Find where the given text appears and provide that cell's center as [x, y] coordinate. 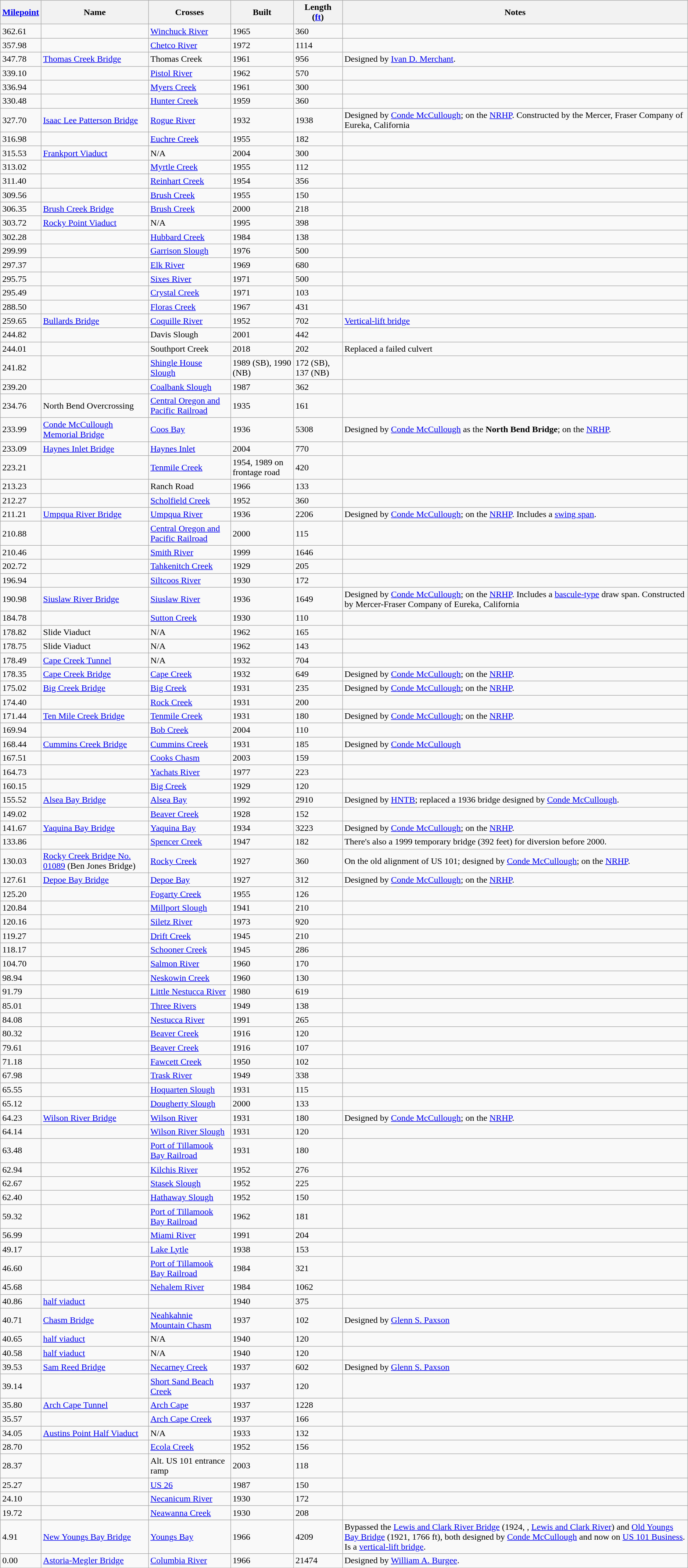
Scholfield Creek [190, 500]
356 [318, 181]
184.78 [21, 618]
1947 [262, 842]
Cummins Creek [190, 744]
202.72 [21, 566]
167.51 [21, 758]
98.94 [21, 978]
Nehalem River [190, 1287]
225 [318, 1184]
185 [318, 744]
181 [318, 1216]
Elk River [190, 265]
Arch Cape Creek [190, 1419]
Sutton Creek [190, 618]
Reinhart Creek [190, 181]
Bob Creek [190, 730]
Ecola Creek [190, 1447]
223 [318, 772]
1941 [262, 908]
Lake Lytle [190, 1249]
223.21 [21, 467]
Rocky Point Viaduct [95, 223]
Crystal Creek [190, 293]
172 (SB), 137 (NB) [318, 367]
Length(ft) [318, 12]
56.99 [21, 1235]
126 [318, 894]
375 [318, 1301]
4.91 [21, 1537]
208 [318, 1513]
233.09 [21, 449]
211.21 [21, 514]
152 [318, 814]
1980 [262, 992]
2001 [262, 335]
336.94 [21, 87]
Designed by Conde McCullough as the North Bend Bridge; on the NRHP. [515, 429]
Haynes Inlet [190, 449]
619 [318, 992]
160.15 [21, 786]
431 [318, 307]
165 [318, 632]
1950 [262, 1062]
1114 [318, 45]
Rogue River [190, 120]
Coquille River [190, 321]
19.72 [21, 1513]
Umpqua River [190, 514]
Designed by William A. Burgee. [515, 1561]
330.48 [21, 101]
420 [318, 467]
118 [318, 1466]
0.00 [21, 1561]
Three Rivers [190, 1006]
Nestucca River [190, 1020]
276 [318, 1170]
4209 [318, 1537]
302.28 [21, 237]
Coalbank Slough [190, 387]
Smith River [190, 552]
Siletz River [190, 922]
New Youngs Bay Bridge [95, 1537]
Crosses [190, 12]
There's also a 1999 temporary bridge (392 feet) for diversion before 2000. [515, 842]
Name [95, 12]
118.17 [21, 950]
Designed by Conde McCullough; on the NRHP. Includes a bascule-type draw span. Constructed by Mercer-Fraser Company of Eureka, California [515, 599]
316.98 [21, 139]
295.75 [21, 279]
Siltcoos River [190, 580]
125.20 [21, 894]
40.71 [21, 1320]
239.20 [21, 387]
347.78 [21, 59]
649 [318, 674]
1999 [262, 552]
65.12 [21, 1104]
Neawanna Creek [190, 1513]
Wilson River [190, 1117]
169.94 [21, 730]
62.67 [21, 1184]
Umpqua River Bridge [95, 514]
442 [318, 335]
362 [318, 387]
24.10 [21, 1499]
Cape Creek [190, 674]
149.02 [21, 814]
1228 [318, 1405]
Miami River [190, 1235]
Necarney Creek [190, 1367]
Notes [515, 12]
Euchre Creek [190, 139]
Replaced a failed culvert [515, 349]
Stasek Slough [190, 1184]
1977 [262, 772]
141.67 [21, 828]
1954, 1989 on frontage road [262, 467]
Fogarty Creek [190, 894]
174.40 [21, 702]
1973 [262, 922]
602 [318, 1367]
143 [318, 646]
Spencer Creek [190, 842]
244.82 [21, 335]
265 [318, 1020]
62.94 [21, 1170]
1969 [262, 265]
Siuslaw River [190, 599]
204 [318, 1235]
1976 [262, 251]
Cooks Chasm [190, 758]
205 [318, 566]
Ten Mile Creek Bridge [95, 716]
46.60 [21, 1269]
200 [318, 702]
Trask River [190, 1076]
79.61 [21, 1048]
130.03 [21, 861]
34.05 [21, 1433]
1934 [262, 828]
315.53 [21, 153]
398 [318, 223]
1928 [262, 814]
Isaac Lee Patterson Bridge [95, 120]
Wilson River Bridge [95, 1117]
Vertical-lift bridge [515, 321]
Ranch Road [190, 487]
234.76 [21, 406]
Siuslaw River Bridge [95, 599]
704 [318, 660]
288.50 [21, 307]
120.16 [21, 922]
1989 (SB), 1990 (NB) [262, 367]
25.27 [21, 1485]
39.53 [21, 1367]
Arch Cape [190, 1405]
107 [318, 1048]
190.98 [21, 599]
59.32 [21, 1216]
235 [318, 688]
171.44 [21, 716]
2206 [318, 514]
Shingle House Slough [190, 367]
1967 [262, 307]
28.37 [21, 1466]
Necanicum River [190, 1499]
85.01 [21, 1006]
Little Nestucca River [190, 992]
Short Sand Beach Creek [190, 1386]
218 [318, 209]
Designed by HNTB; replaced a 1936 bridge designed by Conde McCullough. [515, 800]
Built [262, 12]
Astoria-Megler Bridge [95, 1561]
259.65 [21, 321]
Designed by Conde McCullough; on the NRHP. Constructed by the Mercer, Fraser Company of Eureka, California [515, 120]
1972 [262, 45]
Depoe Bay [190, 880]
Myers Creek [190, 87]
170 [318, 964]
Milepoint [21, 12]
5308 [318, 429]
Conde McCullough Memorial Bridge [95, 429]
702 [318, 321]
67.98 [21, 1076]
297.37 [21, 265]
1062 [318, 1287]
153 [318, 1249]
Garrison Slough [190, 251]
Thomas Creek Bridge [95, 59]
Millport Slough [190, 908]
313.02 [21, 167]
132 [318, 1433]
35.80 [21, 1405]
64.14 [21, 1131]
168.44 [21, 744]
286 [318, 950]
84.08 [21, 1020]
202 [318, 349]
39.14 [21, 1386]
133.86 [21, 842]
311.40 [21, 181]
Big Creek Bridge [95, 688]
1959 [262, 101]
3223 [318, 828]
166 [318, 1419]
159 [318, 758]
2018 [262, 349]
119.27 [21, 936]
Neskowin Creek [190, 978]
Designed by Conde McCullough; on the NRHP. Includes a swing span. [515, 514]
Sixes River [190, 279]
Neahkahnie Mountain Chasm [190, 1320]
233.99 [21, 429]
680 [318, 265]
Alsea Bay Bridge [95, 800]
Kilchis River [190, 1170]
Columbia River [190, 1561]
Yaquina Bay [190, 828]
Southport Creek [190, 349]
Bullards Bridge [95, 321]
1954 [262, 181]
21474 [318, 1561]
40.58 [21, 1353]
130 [318, 978]
103 [318, 293]
Rock Creek [190, 702]
212.27 [21, 500]
155.52 [21, 800]
91.79 [21, 992]
295.49 [21, 293]
306.35 [21, 209]
321 [318, 1269]
Designed by Ivan D. Merchant. [515, 59]
35.57 [21, 1419]
Salmon River [190, 964]
Dougherty Slough [190, 1104]
1995 [262, 223]
Haynes Inlet Bridge [95, 449]
Hubbard Creek [190, 237]
Frankport Viaduct [95, 153]
Yachats River [190, 772]
920 [318, 922]
64.23 [21, 1117]
Depoe Bay Bridge [95, 880]
164.73 [21, 772]
28.70 [21, 1447]
161 [318, 406]
65.55 [21, 1090]
Hunter Creek [190, 101]
45.68 [21, 1287]
241.82 [21, 367]
Drift Creek [190, 936]
120.84 [21, 908]
Thomas Creek [190, 59]
Brush Creek Bridge [95, 209]
Austins Point Half Viaduct [95, 1433]
62.40 [21, 1198]
1935 [262, 406]
299.99 [21, 251]
Wilson River Slough [190, 1131]
Cape Creek Tunnel [95, 660]
Floras Creek [190, 307]
303.72 [21, 223]
40.86 [21, 1301]
362.61 [21, 31]
213.23 [21, 487]
770 [318, 449]
104.70 [21, 964]
71.18 [21, 1062]
1992 [262, 800]
Coos Bay [190, 429]
Designed by Conde McCullough [515, 744]
Schooner Creek [190, 950]
312 [318, 880]
196.94 [21, 580]
1646 [318, 552]
Hoquarten Slough [190, 1090]
80.32 [21, 1034]
956 [318, 59]
Youngs Bay [190, 1537]
338 [318, 1076]
175.02 [21, 688]
49.17 [21, 1249]
178.49 [21, 660]
112 [318, 167]
2910 [318, 800]
210.46 [21, 552]
Winchuck River [190, 31]
63.48 [21, 1150]
210.88 [21, 534]
Chasm Bridge [95, 1320]
North Bend Overcrossing [95, 406]
Cummins Creek Bridge [95, 744]
Chetco River [190, 45]
Cape Creek Bridge [95, 674]
357.98 [21, 45]
Alt. US 101 entrance ramp [190, 1466]
Fawcett Creek [190, 1062]
178.82 [21, 632]
327.70 [21, 120]
178.75 [21, 646]
244.01 [21, 349]
Rocky Creek Bridge No. 01089 (Ben Jones Bridge) [95, 861]
1933 [262, 1433]
Hathaway Slough [190, 1198]
Yaquina Bay Bridge [95, 828]
127.61 [21, 880]
40.65 [21, 1339]
156 [318, 1447]
309.56 [21, 195]
339.10 [21, 73]
1965 [262, 31]
Myrtle Creek [190, 167]
Rocky Creek [190, 861]
Alsea Bay [190, 800]
570 [318, 73]
Sam Reed Bridge [95, 1367]
Pistol River [190, 73]
On the old alignment of US 101; designed by Conde McCullough; on the NRHP. [515, 861]
178.35 [21, 674]
US 26 [190, 1485]
Tahkenitch Creek [190, 566]
Arch Cape Tunnel [95, 1405]
Davis Slough [190, 335]
1649 [318, 599]
